Search for the cell housing the specified text and yield its (X, Y) center coordinate. 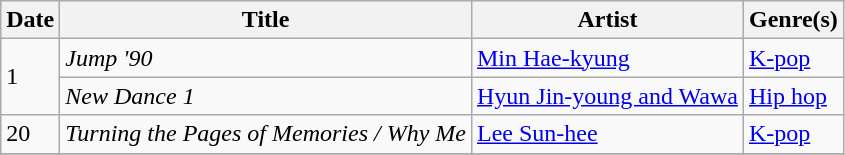
1 (30, 77)
20 (30, 134)
Genre(s) (793, 20)
Artist (607, 20)
Jump '90 (266, 58)
Date (30, 20)
New Dance 1 (266, 96)
Lee Sun-hee (607, 134)
Turning the Pages of Memories / Why Me (266, 134)
Min Hae-kyung (607, 58)
Hip hop (793, 96)
Hyun Jin-young and Wawa (607, 96)
Title (266, 20)
